Capture the cell that displays the provided text and extract its (x, y) central coordinate. 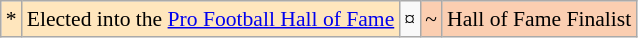
Hall of Fame Finalist (539, 19)
¤ (410, 19)
* (12, 19)
~ (431, 19)
Elected into the Pro Football Hall of Fame (211, 19)
